Extract the (x, y) coordinate from the center of the cell holding the provided text.  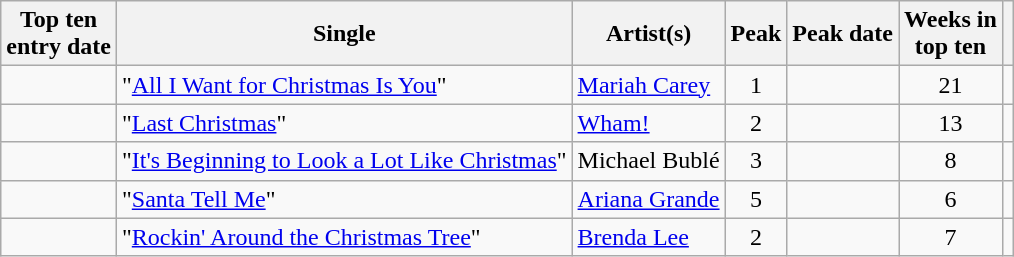
"It's Beginning to Look a Lot Like Christmas" (344, 161)
Michael Bublé (648, 161)
Weeks intop ten (951, 34)
"Last Christmas" (344, 123)
"All I Want for Christmas Is You" (344, 85)
Ariana Grande (648, 199)
Peak (756, 34)
Single (344, 34)
7 (951, 237)
1 (756, 85)
Brenda Lee (648, 237)
6 (951, 199)
Mariah Carey (648, 85)
Top tenentry date (59, 34)
5 (756, 199)
Peak date (843, 34)
Artist(s) (648, 34)
21 (951, 85)
"Santa Tell Me" (344, 199)
3 (756, 161)
"Rockin' Around the Christmas Tree" (344, 237)
Wham! (648, 123)
13 (951, 123)
8 (951, 161)
